Locate the cell with the specified text and output its (X, Y) center coordinate. 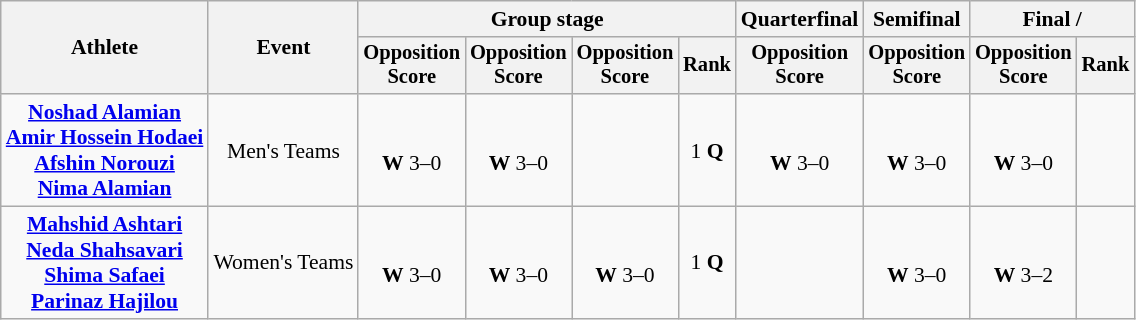
Noshad AlamianAmir Hossein HodaeiAfshin NorouziNima Alamian (105, 150)
Mahshid AshtariNeda ShahsavariShima SafaeiParinaz Hajilou (105, 263)
Semifinal (916, 19)
Women's Teams (283, 263)
Group stage (546, 19)
Athlete (105, 48)
Quarterfinal (800, 19)
W 3–2 (1024, 263)
Final / (1052, 19)
Men's Teams (283, 150)
Event (283, 48)
